Pinpoint the cell where the given text exists, returning its (X, Y) midpoint coordinate. 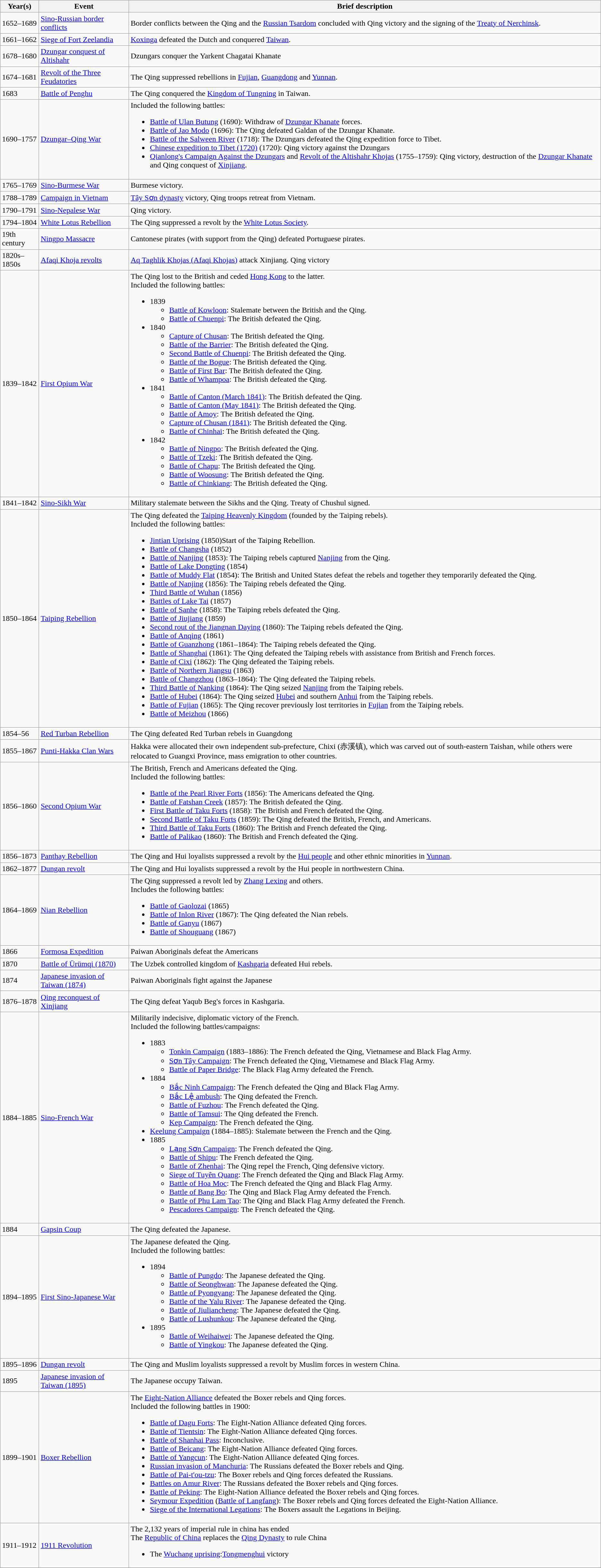
Siege of Fort Zeelandia (84, 39)
Sino-French War (84, 1117)
1690–1757 (20, 139)
Tây Sơn dynasty victory, Qing troops retreat from Vietnam. (365, 198)
Formosa Expedition (84, 952)
White Lotus Rebellion (84, 222)
1855–1867 (20, 751)
1911–1912 (20, 1546)
1911 Revolution (84, 1546)
Dzungars conquer the Yarkent Chagatai Khanate (365, 56)
1841–1842 (20, 503)
1874 (20, 981)
Year(s) (20, 6)
1884 (20, 1229)
Afaqi Khoja revolts (84, 260)
The Qing suppressed a revolt by the White Lotus Society. (365, 222)
Taiping Rebellion (84, 618)
1856–1873 (20, 856)
1674–1681 (20, 77)
1794–1804 (20, 222)
Event (84, 6)
Ningpo Massacre (84, 239)
1652–1689 (20, 23)
First Sino-Japanese War (84, 1297)
1899–1901 (20, 1457)
1850–1864 (20, 618)
Punti-Hakka Clan Wars (84, 751)
1678–1680 (20, 56)
Brief description (365, 6)
Red Turban Rebellion (84, 733)
Border conflicts between the Qing and the Russian Tsardom concluded with Qing victory and the signing of the Treaty of Nerchinsk. (365, 23)
Koxinga defeated the Dutch and conquered Taiwan. (365, 39)
Dzungar–Qing War (84, 139)
1788–1789 (20, 198)
Second Opium War (84, 806)
1790–1791 (20, 210)
Boxer Rebellion (84, 1457)
The Qing suppressed rebellions in Fujian, Guangdong and Yunnan. (365, 77)
First Opium War (84, 384)
1866 (20, 952)
The Uzbek controlled kingdom of Kashgaria defeated Hui rebels. (365, 964)
1895–1896 (20, 1365)
The Japanese occupy Taiwan. (365, 1381)
1854–56 (20, 733)
19th century (20, 239)
Sino-Nepalese War (84, 210)
The Qing and Muslim loyalists suppressed a revolt by Muslim forces in western China. (365, 1365)
Qing reconquest of Xinjiang (84, 1001)
Gapsin Coup (84, 1229)
Sino-Sikh War (84, 503)
Campaign in Vietnam (84, 198)
1820s–1850s (20, 260)
The Qing defeat Yaqub Beg's forces in Kashgaria. (365, 1001)
1856–1860 (20, 806)
Battle of Penghu (84, 93)
1894–1895 (20, 1297)
1864–1869 (20, 910)
Aq Taghlik Khojas (Afaqi Khojas) attack Xinjiang. Qing victory (365, 260)
Paiwan Aboriginals defeat the Americans (365, 952)
Paiwan Aboriginals fight against the Japanese (365, 981)
Battle of Ürümqi (1870) (84, 964)
The Qing conquered the Kingdom of Tungning in Taiwan. (365, 93)
1862–1877 (20, 869)
1895 (20, 1381)
1870 (20, 964)
The Qing defeated the Japanese. (365, 1229)
Cantonese pirates (with support from the Qing) defeated Portuguese pirates. (365, 239)
Sino-Burmese War (84, 185)
Panthay Rebellion (84, 856)
Revolt of the Three Feudatories (84, 77)
The Qing and Hui loyalists suppressed a revolt by the Hui people in northwestern China. (365, 869)
1765–1769 (20, 185)
Military stalemate between the Sikhs and the Qing. Treaty of Chushul signed. (365, 503)
Japanese invasion of Taiwan (1874) (84, 981)
Sino-Russian border conflicts (84, 23)
The Qing and Hui loyalists suppressed a revolt by the Hui people and other ethnic minorities in Yunnan. (365, 856)
1839–1842 (20, 384)
Burmese victory. (365, 185)
1683 (20, 93)
1884–1885 (20, 1117)
Japanese invasion of Taiwan (1895) (84, 1381)
1661–1662 (20, 39)
1876–1878 (20, 1001)
Qing victory. (365, 210)
The Qing defeated Red Turban rebels in Guangdong (365, 733)
Nian Rebellion (84, 910)
Dzungar conquest of Altishahr (84, 56)
